Detect which cell encompasses the target text, then output its [X, Y] center coordinate. 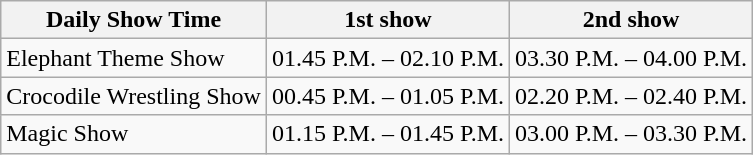
Magic Show [134, 134]
03.30 P.M. – 04.00 P.M. [632, 58]
01.15 P.M. – 01.45 P.M. [388, 134]
02.20 P.M. – 02.40 P.M. [632, 96]
Daily Show Time [134, 20]
2nd show [632, 20]
1st show [388, 20]
01.45 P.M. – 02.10 P.M. [388, 58]
Elephant Theme Show [134, 58]
Crocodile Wrestling Show [134, 96]
03.00 P.M. – 03.30 P.M. [632, 134]
00.45 P.M. – 01.05 P.M. [388, 96]
